Output the (x, y) coordinate of the center of the cell containing the given text.  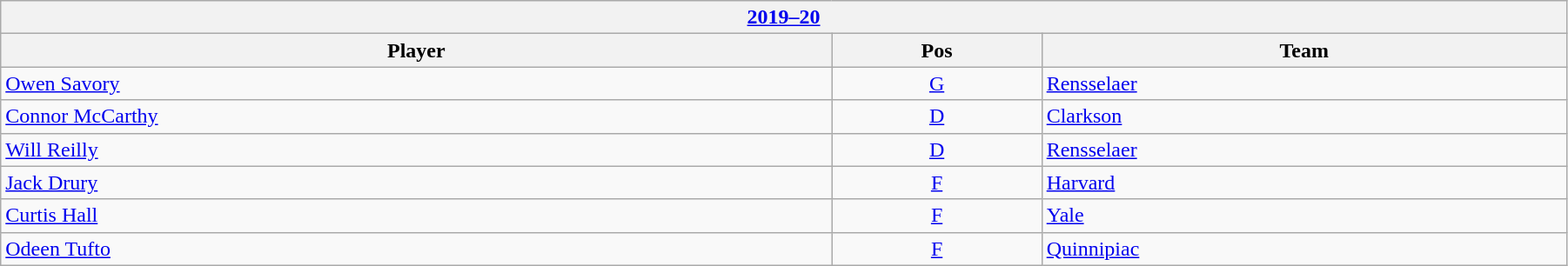
Connor McCarthy (416, 116)
Quinnipiac (1303, 249)
Player (416, 50)
2019–20 (784, 17)
Yale (1303, 216)
Owen Savory (416, 83)
G (936, 83)
Jack Drury (416, 183)
Will Reilly (416, 150)
Clarkson (1303, 116)
Pos (936, 50)
Curtis Hall (416, 216)
Odeen Tufto (416, 249)
Team (1303, 50)
Harvard (1303, 183)
